Return the [X, Y] coordinate for the center point of the cell that contains the specified text.  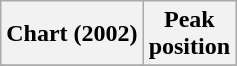
Peak position [189, 34]
Chart (2002) [72, 34]
